Determine the (x, y) coordinate at the center of the cell enclosing the given text.  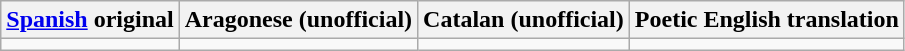
Poetic English translation (766, 20)
Catalan (unofficial) (524, 20)
Spanish original (90, 20)
Aragonese (unofficial) (298, 20)
